Pinpoint the cell where the given text exists, returning its [X, Y] midpoint coordinate. 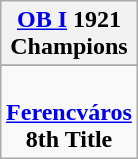
Ferencváros8th Title [70, 112]
OB I 1921Champions [70, 34]
